Return [x, y] of the center of cell containing provided text 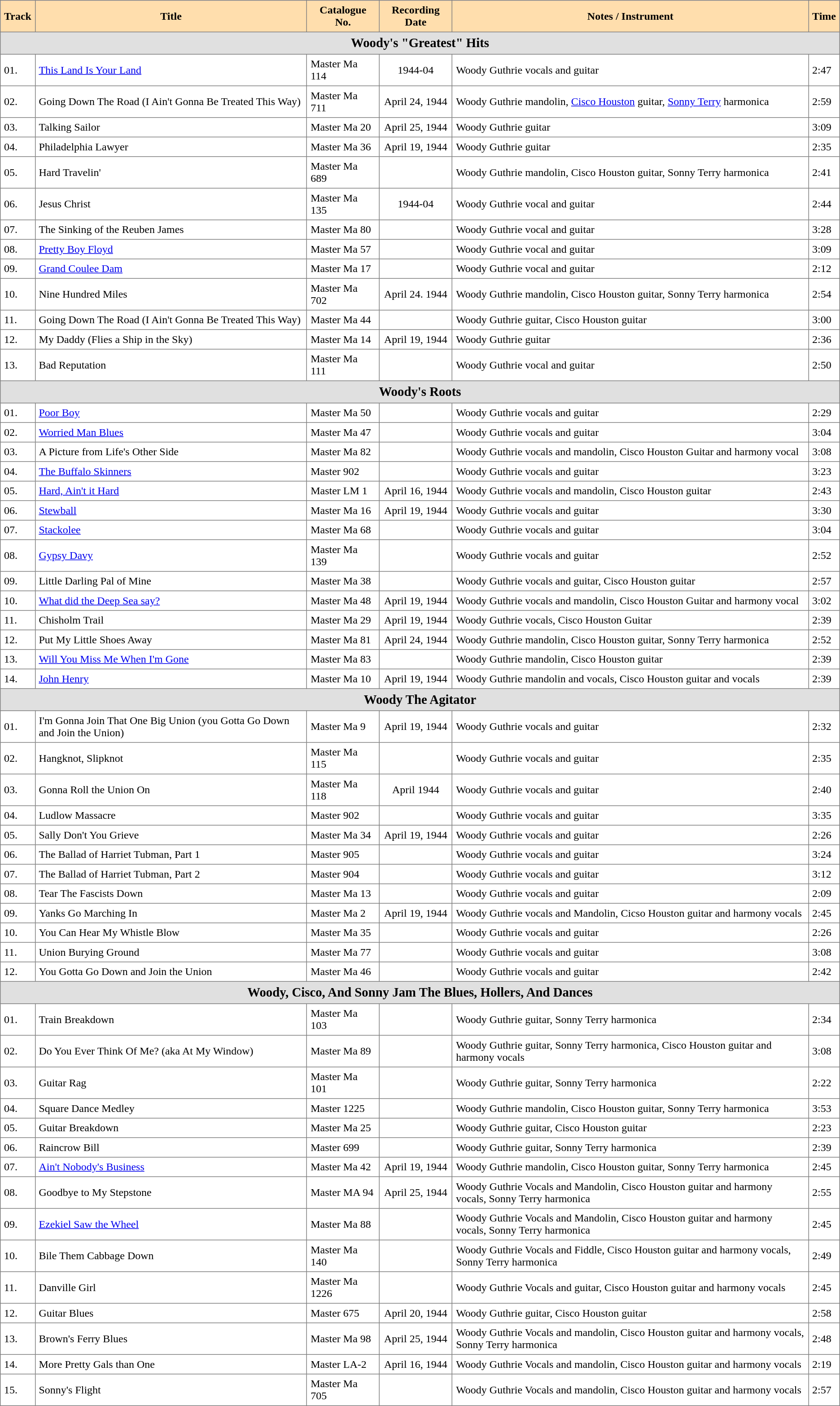
Brown's Ferry Blues [171, 1339]
A Picture from Life's Other Side [171, 452]
2:50 [824, 365]
2:44 [824, 204]
Master Ma 82 [343, 452]
15. [18, 1390]
Will You Miss Me When I'm Gone [171, 659]
Guitar Breakdown [171, 1128]
2:58 [824, 1313]
April 1944 [416, 790]
2:49 [824, 1256]
Tear The Fascists Down [171, 894]
Master Ma 115 [343, 758]
Master Ma 36 [343, 147]
Poor Boy [171, 413]
Jesus Christ [171, 204]
Ludlow Massacre [171, 816]
Master Ma 101 [343, 1083]
Woody Guthrie vocals and Mandolin, Cicso Houston guitar and harmony vocals [630, 913]
2:55 [824, 1192]
The Buffalo Skinners [171, 471]
Woody's "Greatest" Hits [420, 43]
Raincrow Bill [171, 1147]
3:24 [824, 855]
Woody Guthrie Vocals and mandolin, Cisco Houston guitar and harmony vocals, Sonny Terry harmonica [630, 1339]
Master LA-2 [343, 1364]
Master Ma 50 [343, 413]
Pretty Boy Floyd [171, 249]
Master Ma 81 [343, 640]
Master Ma 48 [343, 601]
Master 675 [343, 1313]
2:32 [824, 726]
2:43 [824, 491]
Master Ma 139 [343, 555]
2:42 [824, 972]
Master Ma 702 [343, 294]
Woody Guthrie vocals and guitar, Cisco Houston guitar [630, 581]
The Ballad of Harriet Tubman, Part 1 [171, 855]
April 24. 1944 [416, 294]
Master Ma 83 [343, 659]
Master Ma 47 [343, 432]
Master Ma 98 [343, 1339]
Master 905 [343, 855]
Woody Guthrie vocals, Cisco Houston Guitar [630, 620]
Chisholm Trail [171, 620]
Master Ma 9 [343, 726]
Worried Man Blues [171, 432]
Woody Guthrie Vocals and Fiddle, Cisco Houston guitar and harmony vocals, Sonny Terry harmonica [630, 1256]
Master Ma 118 [343, 790]
Track [18, 16]
Stackolee [171, 530]
Bad Reputation [171, 365]
More Pretty Gals than One [171, 1364]
Union Burying Ground [171, 952]
2:23 [824, 1128]
2:29 [824, 413]
What did the Deep Sea say? [171, 601]
Master Ma 705 [343, 1390]
Woody's Roots [420, 392]
Master Ma 20 [343, 127]
This Land Is Your Land [171, 70]
Master Ma 17 [343, 269]
Yanks Go Marching In [171, 913]
Master Ma 44 [343, 320]
Sonny's Flight [171, 1390]
Master Ma 114 [343, 70]
Master Ma 68 [343, 530]
My Daddy (Flies a Ship in the Sky) [171, 339]
Sally Don't You Grieve [171, 835]
Master Ma 38 [343, 581]
Master Ma 46 [343, 972]
You Gotta Go Down and Join the Union [171, 972]
Master Ma 14 [343, 339]
2:09 [824, 894]
Master Ma 10 [343, 679]
2:22 [824, 1083]
2:59 [824, 101]
Master Ma 35 [343, 933]
Hard Travelin' [171, 172]
Ain't Nobody's Business [171, 1167]
Danville Girl [171, 1287]
Gonna Roll the Union On [171, 790]
Woody Guthrie mandolin, Cisco Houston guitar [630, 659]
Master Ma 25 [343, 1128]
3:02 [824, 601]
Guitar Blues [171, 1313]
3:00 [824, 320]
Master Ma 16 [343, 510]
Master LM 1 [343, 491]
Do You Ever Think Of Me? (aka At My Window) [171, 1051]
3:53 [824, 1108]
Notes / Instrument [630, 16]
Master Ma 103 [343, 1019]
Master Ma 80 [343, 230]
Little Darling Pal of Mine [171, 581]
3:30 [824, 510]
Bile Them Cabbage Down [171, 1256]
Recording Date [416, 16]
3:35 [824, 816]
Philadelphia Lawyer [171, 147]
Square Dance Medley [171, 1108]
Master Ma 57 [343, 249]
Ezekiel Saw the Wheel [171, 1224]
Master Ma 711 [343, 101]
2:40 [824, 790]
Master Ma 135 [343, 204]
Put My Little Shoes Away [171, 640]
The Ballad of Harriet Tubman, Part 2 [171, 874]
Master Ma 34 [343, 835]
Title [171, 16]
Time [824, 16]
2:47 [824, 70]
3:12 [824, 874]
2:54 [824, 294]
Train Breakdown [171, 1019]
Catalogue No. [343, 16]
2:12 [824, 269]
Master 1225 [343, 1108]
April 20, 1944 [416, 1313]
2:34 [824, 1019]
You Can Hear My Whistle Blow [171, 933]
Master Ma 111 [343, 365]
Nine Hundred Miles [171, 294]
The Sinking of the Reuben James [171, 230]
Grand Coulee Dam [171, 269]
Master Ma 89 [343, 1051]
Master Ma 42 [343, 1167]
Master Ma 29 [343, 620]
Master 904 [343, 874]
Woody Guthrie guitar, Sonny Terry harmonica, Cisco Houston guitar and harmony vocals [630, 1051]
Woody Guthrie vocals and mandolin, Cisco Houston guitar [630, 491]
3:23 [824, 471]
Goodbye to My Stepstone [171, 1192]
Talking Sailor [171, 127]
Hard, Ain't it Hard [171, 491]
3:28 [824, 230]
Gypsy Davy [171, 555]
Woody Guthrie mandolin and vocals, Cisco Houston guitar and vocals [630, 679]
2:36 [824, 339]
Master Ma 13 [343, 894]
Master Ma 689 [343, 172]
Master Ma 88 [343, 1224]
I'm Gonna Join That One Big Union (you Gotta Go Down and Join the Union) [171, 726]
Master 699 [343, 1147]
John Henry [171, 679]
Master Ma 140 [343, 1256]
Master MA 94 [343, 1192]
Woody The Agitator [420, 700]
Woody, Cisco, And Sonny Jam The Blues, Hollers, And Dances [420, 993]
Master Ma 1226 [343, 1287]
2:19 [824, 1364]
Master Ma 2 [343, 913]
2:41 [824, 172]
2:48 [824, 1339]
Stewball [171, 510]
Master Ma 77 [343, 952]
Hangknot, Slipknot [171, 758]
Guitar Rag [171, 1083]
Woody Guthrie Vocals and guitar, Cisco Houston guitar and harmony vocals [630, 1287]
